Extract the (X, Y) coordinate from the center of the cell holding the provided text.  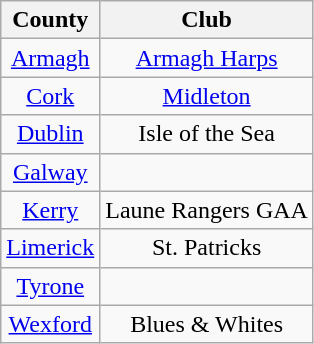
Dublin (50, 134)
Armagh Harps (207, 58)
Limerick (50, 248)
Club (207, 20)
Blues & Whites (207, 324)
Armagh (50, 58)
Cork (50, 96)
Galway (50, 172)
County (50, 20)
St. Patricks (207, 248)
Midleton (207, 96)
Isle of the Sea (207, 134)
Wexford (50, 324)
Laune Rangers GAA (207, 210)
Kerry (50, 210)
Tyrone (50, 286)
